Return the (X, Y) coordinate for the center point of the cell that contains the specified text.  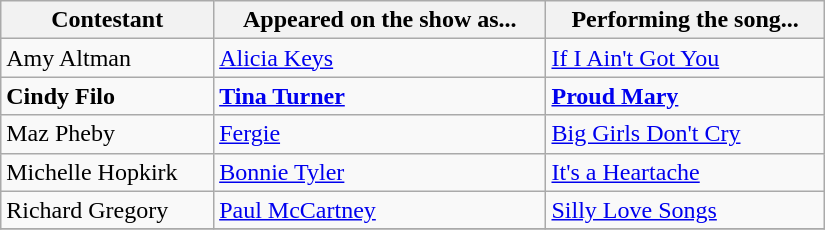
Fergie (380, 134)
Cindy Filo (108, 96)
Michelle Hopkirk (108, 172)
Bonnie Tyler (380, 172)
Big Girls Don't Cry (685, 134)
Tina Turner (380, 96)
If I Ain't Got You (685, 58)
Paul McCartney (380, 210)
Richard Gregory (108, 210)
Alicia Keys (380, 58)
Amy Altman (108, 58)
It's a Heartache (685, 172)
Appeared on the show as... (380, 20)
Silly Love Songs (685, 210)
Performing the song... (685, 20)
Contestant (108, 20)
Maz Pheby (108, 134)
Proud Mary (685, 96)
